Identify which cell holds the provided text, then report its [X, Y] central coordinate. 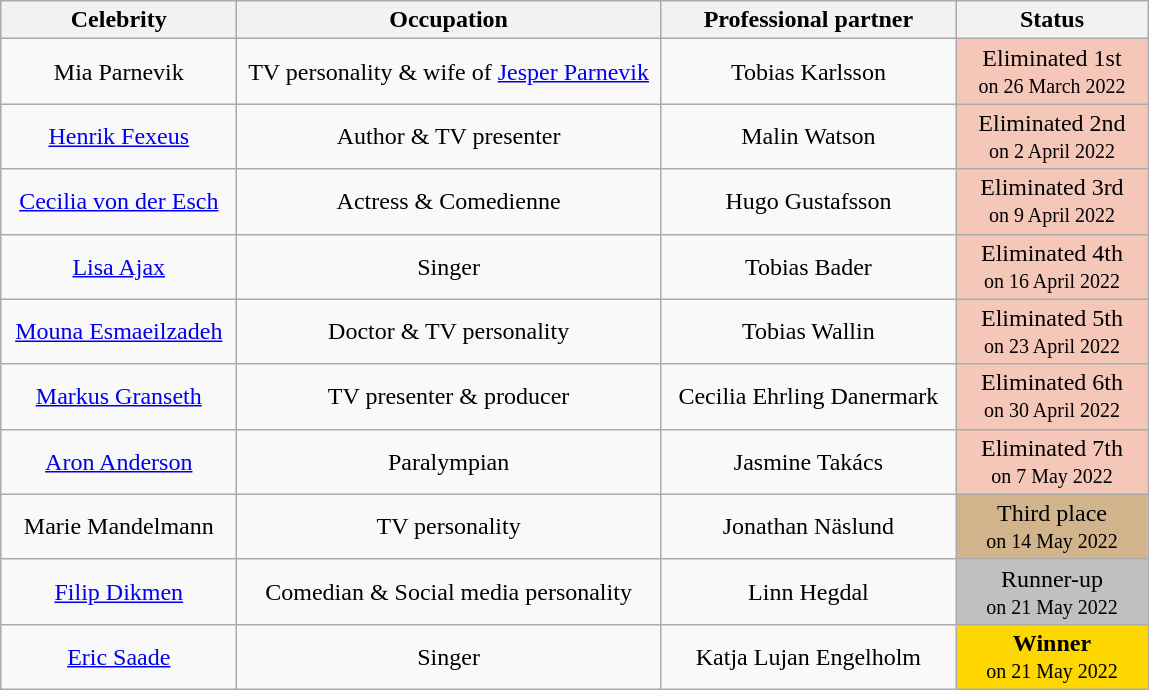
Hugo Gustafsson [808, 202]
Tobias Bader [808, 266]
Professional partner [808, 20]
Marie Mandelmann [119, 526]
Mia Parnevik [119, 72]
TV presenter & producer [449, 396]
Eliminated 5thon 23 April 2022 [1052, 332]
Katja Lujan Engelholm [808, 656]
Occupation [449, 20]
Malin Watson [808, 136]
Winneron 21 May 2022 [1052, 656]
Jasmine Takács [808, 462]
Henrik Fexeus [119, 136]
Runner-upon 21 May 2022 [1052, 592]
Actress & Comedienne [449, 202]
Cecilia von der Esch [119, 202]
Eliminated 6thon 30 April 2022 [1052, 396]
Cecilia Ehrling Danermark [808, 396]
Tobias Karlsson [808, 72]
Aron Anderson [119, 462]
Eliminated 4thon 16 April 2022 [1052, 266]
TV personality [449, 526]
Eliminated 2ndon 2 April 2022 [1052, 136]
Third placeon 14 May 2022 [1052, 526]
Filip Dikmen [119, 592]
Paralympian [449, 462]
TV personality & wife of Jesper Parnevik [449, 72]
Status [1052, 20]
Celebrity [119, 20]
Lisa Ajax [119, 266]
Eliminated 3rdon 9 April 2022 [1052, 202]
Comedian & Social media personality [449, 592]
Jonathan Näslund [808, 526]
Tobias Wallin [808, 332]
Eliminated 1ston 26 March 2022 [1052, 72]
Mouna Esmaeilzadeh [119, 332]
Eliminated 7thon 7 May 2022 [1052, 462]
Eric Saade [119, 656]
Markus Granseth [119, 396]
Author & TV presenter [449, 136]
Linn Hegdal [808, 592]
Doctor & TV personality [449, 332]
